Extract the (x, y) coordinate from the center of the cell holding the provided text.  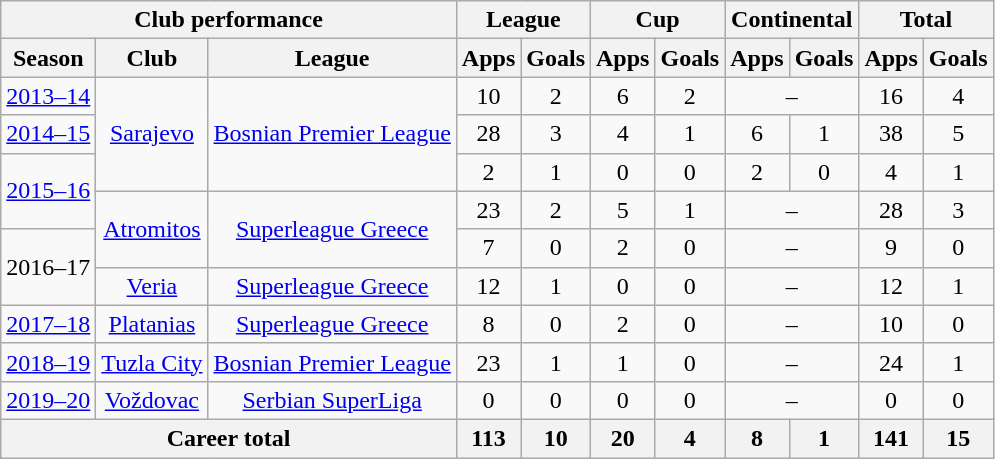
Sarajevo (152, 134)
Atromitos (152, 229)
Total (926, 20)
16 (891, 96)
38 (891, 134)
Continental (792, 20)
141 (891, 438)
2016–17 (48, 267)
Voždovac (152, 400)
Club (152, 58)
Serbian SuperLiga (332, 400)
15 (958, 438)
2015–16 (48, 191)
2017–18 (48, 324)
2019–20 (48, 400)
Season (48, 58)
Club performance (229, 20)
24 (891, 362)
2013–14 (48, 96)
Veria (152, 286)
9 (891, 248)
2018–19 (48, 362)
2014–15 (48, 134)
Platanias (152, 324)
Cup (658, 20)
Career total (229, 438)
20 (623, 438)
Tuzla City (152, 362)
7 (488, 248)
113 (488, 438)
